Return the [X, Y] coordinate for the center point of the cell that contains the specified text.  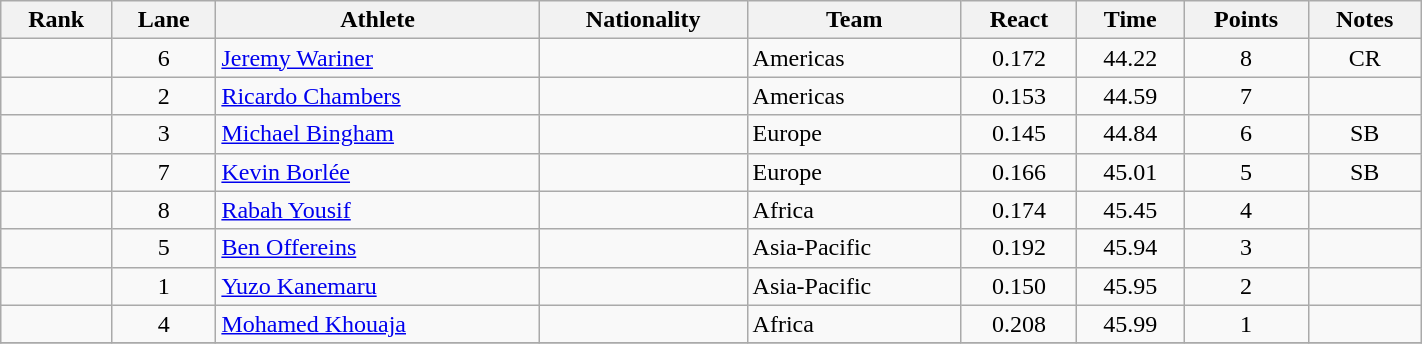
45.01 [1131, 172]
Rabah Yousif [378, 210]
Points [1246, 20]
45.99 [1131, 324]
Kevin Borlée [378, 172]
Ricardo Chambers [378, 96]
Athlete [378, 20]
Notes [1364, 20]
Time [1131, 20]
React [1018, 20]
Nationality [643, 20]
Yuzo Kanemaru [378, 286]
Lane [164, 20]
45.94 [1131, 248]
0.208 [1018, 324]
44.84 [1131, 134]
Ben Offereins [378, 248]
0.145 [1018, 134]
0.192 [1018, 248]
0.172 [1018, 58]
44.59 [1131, 96]
44.22 [1131, 58]
Jeremy Wariner [378, 58]
CR [1364, 58]
Team [854, 20]
0.150 [1018, 286]
Rank [56, 20]
45.45 [1131, 210]
0.174 [1018, 210]
0.166 [1018, 172]
Mohamed Khouaja [378, 324]
0.153 [1018, 96]
45.95 [1131, 286]
Michael Bingham [378, 134]
